Return the (x, y) coordinate for the center point of the cell that contains the specified text.  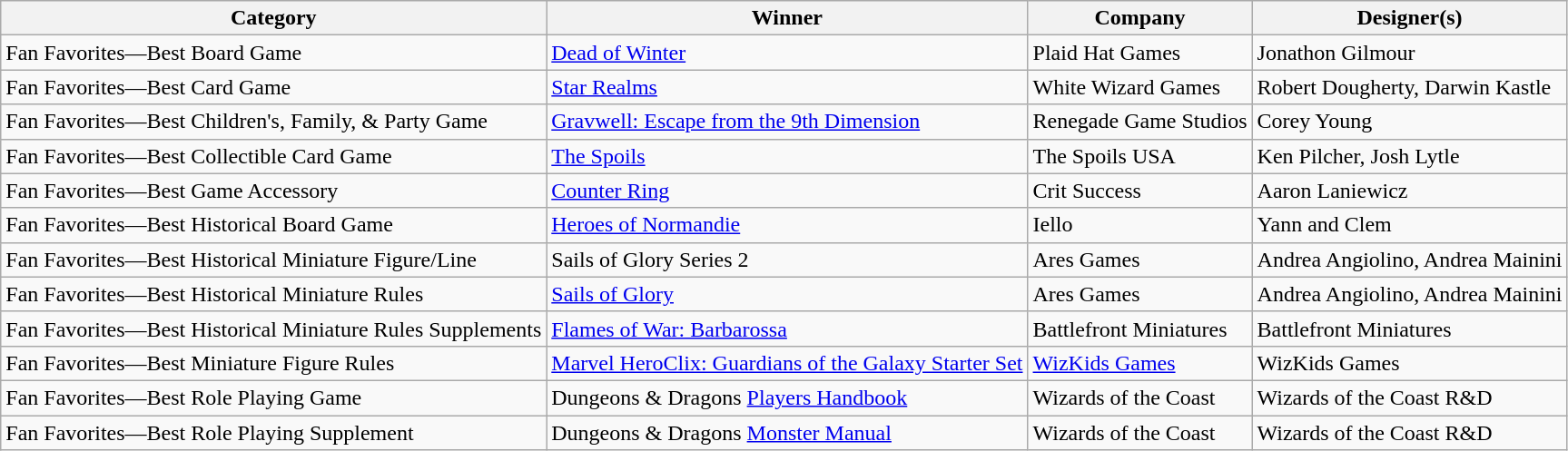
Fan Favorites—Best Miniature Figure Rules (274, 363)
Aaron Laniewicz (1409, 191)
Category (274, 18)
Designer(s) (1409, 18)
Yann and Clem (1409, 225)
Fan Favorites—Best Historical Board Game (274, 225)
Crit Success (1140, 191)
White Wizard Games (1140, 87)
The Spoils USA (1140, 156)
Fan Favorites—Best Historical Miniature Figure/Line (274, 260)
Dungeons & Dragons Monster Manual (787, 433)
Marvel HeroClix: Guardians of the Galaxy Starter Set (787, 363)
Counter Ring (787, 191)
Gravwell: Escape from the 9th Dimension (787, 122)
Renegade Game Studios (1140, 122)
Sails of Glory Series 2 (787, 260)
Ken Pilcher, Josh Lytle (1409, 156)
Heroes of Normandie (787, 225)
Robert Dougherty, Darwin Kastle (1409, 87)
Iello (1140, 225)
Fan Favorites—Best Children's, Family, & Party Game (274, 122)
Plaid Hat Games (1140, 53)
Sails of Glory (787, 294)
Fan Favorites—Best Historical Miniature Rules Supplements (274, 328)
Flames of War: Barbarossa (787, 328)
Fan Favorites—Best Role Playing Supplement (274, 433)
Star Realms (787, 87)
Fan Favorites—Best Card Game (274, 87)
Fan Favorites—Best Game Accessory (274, 191)
Fan Favorites—Best Collectible Card Game (274, 156)
Fan Favorites—Best Board Game (274, 53)
Winner (787, 18)
Fan Favorites—Best Historical Miniature Rules (274, 294)
The Spoils (787, 156)
Dungeons & Dragons Players Handbook (787, 397)
Jonathon Gilmour (1409, 53)
Corey Young (1409, 122)
Dead of Winter (787, 53)
Fan Favorites—Best Role Playing Game (274, 397)
Company (1140, 18)
